Search for the cell housing the specified text and yield its (x, y) center coordinate. 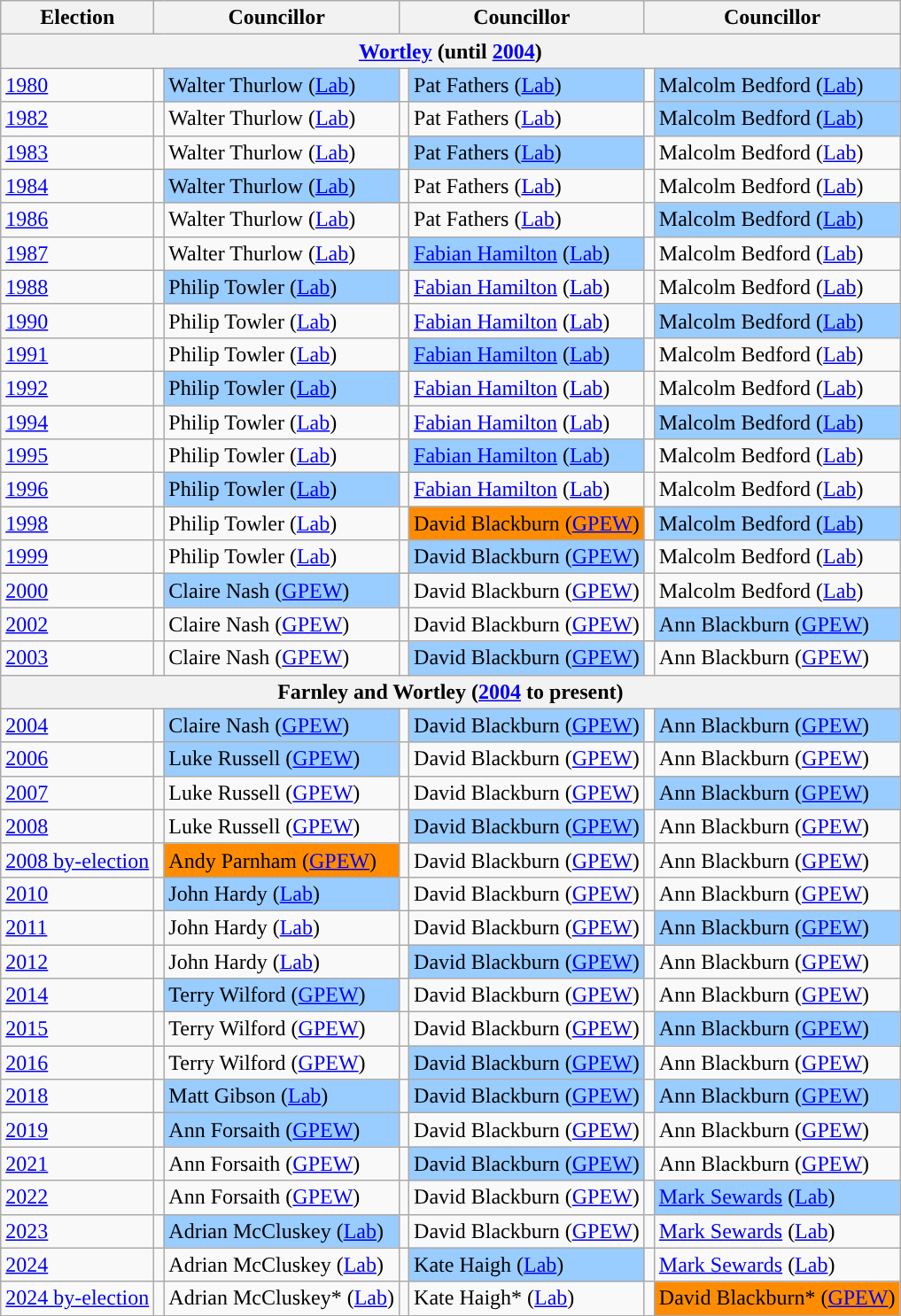
1995 (78, 456)
2004 (78, 725)
2024 (78, 1265)
1990 (78, 321)
1982 (78, 119)
2010 (78, 894)
2016 (78, 1063)
2019 (78, 1130)
2007 (78, 793)
2011 (78, 927)
2000 (78, 591)
2008 (78, 826)
1998 (78, 523)
David Blackburn* (GPEW) (777, 1298)
2023 (78, 1231)
2008 by-election (78, 860)
Matt Gibson (Lab) (282, 1096)
2012 (78, 961)
Election (78, 18)
2024 by-election (78, 1298)
Kate Haigh (Lab) (527, 1265)
2006 (78, 759)
1991 (78, 354)
Farnley and Wortley (2004 to present) (450, 692)
1988 (78, 287)
Kate Haigh* (Lab) (527, 1298)
2002 (78, 624)
Andy Parnham (GPEW) (282, 860)
1987 (78, 253)
1994 (78, 422)
1984 (78, 186)
1980 (78, 85)
2003 (78, 658)
1983 (78, 152)
Wortley (until 2004) (450, 51)
2014 (78, 995)
2021 (78, 1164)
2015 (78, 1029)
Adrian McCluskey* (Lab) (282, 1298)
1992 (78, 388)
1999 (78, 557)
2018 (78, 1096)
1986 (78, 220)
1996 (78, 490)
2022 (78, 1197)
